Return (x, y) of the center of cell containing provided text 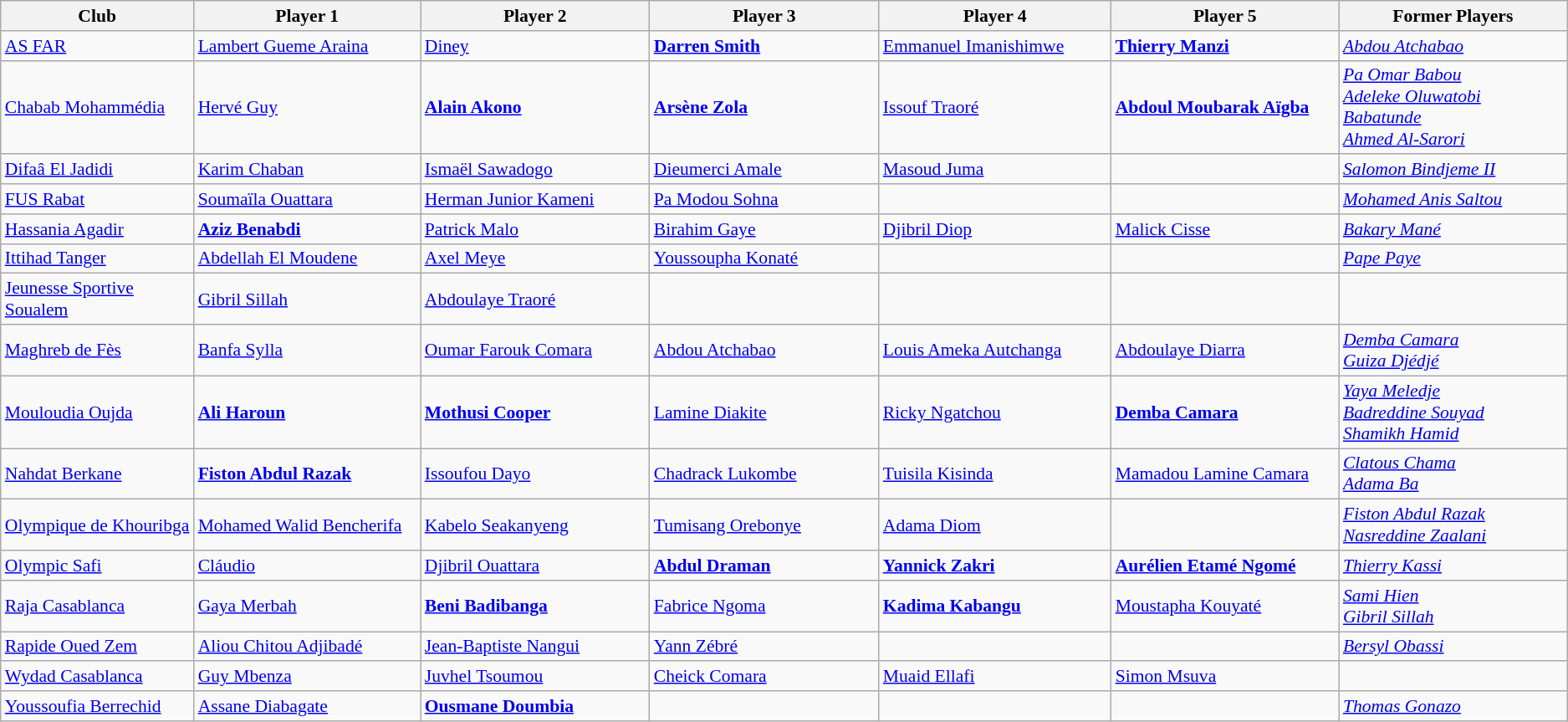
Gaya Merbah (308, 606)
Oumar Farouk Comara (535, 350)
Darren Smith (764, 46)
Abdoul Moubarak Aïgba (1225, 107)
Herman Junior Kameni (535, 199)
Bakary Mané (1453, 229)
Cláudio (308, 566)
Patrick Malo (535, 229)
Issoufou Dayo (535, 474)
Rapide Oued Zem (97, 647)
Alain Akono (535, 107)
Aurélien Etamé Ngomé (1225, 566)
Yannick Zakri (995, 566)
Beni Badibanga (535, 606)
Abdoulaye Traoré (535, 300)
Clatous Chama Adama Ba (1453, 474)
Bersyl Obassi (1453, 647)
FUS Rabat (97, 199)
Jeunesse Sportive Soualem (97, 300)
Mothusi Cooper (535, 412)
Difaâ El Jadidi (97, 170)
Yann Zébré (764, 647)
Thierry Manzi (1225, 46)
Dieumerci Amale (764, 170)
Issouf Traoré (995, 107)
AS FAR (97, 46)
Player 5 (1225, 16)
Ittihad Tanger (97, 259)
Club (97, 16)
Lamine Diakite (764, 412)
Muaid Ellafi (995, 677)
Pa Omar Babou Adeleke Oluwatobi Babatunde Ahmed Al-Sarori (1453, 107)
Mohamed Anis Saltou (1453, 199)
Louis Ameka Autchanga (995, 350)
Ricky Ngatchou (995, 412)
Birahim Gaye (764, 229)
Lambert Gueme Araina (308, 46)
Pape Paye (1453, 259)
Abdellah El Moudene (308, 259)
Gibril Sillah (308, 300)
Masoud Juma (995, 170)
Pa Modou Sohna (764, 199)
Adama Diom (995, 525)
Youssoupha Konaté (764, 259)
Thierry Kassi (1453, 566)
Moustapha Kouyaté (1225, 606)
Malick Cisse (1225, 229)
Ali Haroun (308, 412)
Former Players (1453, 16)
Salomon Bindjeme II (1453, 170)
Axel Meye (535, 259)
Jean-Baptiste Nangui (535, 647)
Mohamed Walid Bencherifa (308, 525)
Aliou Chitou Adjibadé (308, 647)
Mamadou Lamine Camara (1225, 474)
Guy Mbenza (308, 677)
Abdoulaye Diarra (1225, 350)
Kadima Kabangu (995, 606)
Olympique de Khouribga (97, 525)
Chabab Mohammédia (97, 107)
Hervé Guy (308, 107)
Juvhel Tsoumou (535, 677)
Aziz Benabdi (308, 229)
Youssoufia Berrechid (97, 706)
Fabrice Ngoma (764, 606)
Tumisang Orebonye (764, 525)
Arsène Zola (764, 107)
Ousmane Doumbia (535, 706)
Player 1 (308, 16)
Kabelo Seakanyeng (535, 525)
Djibril Diop (995, 229)
Assane Diabagate (308, 706)
Emmanuel Imanishimwe (995, 46)
Simon Msuva (1225, 677)
Chadrack Lukombe (764, 474)
Olympic Safi (97, 566)
Abdul Draman (764, 566)
Hassania Agadir (97, 229)
Player 2 (535, 16)
Player 4 (995, 16)
Djibril Ouattara (535, 566)
Thomas Gonazo (1453, 706)
Fiston Abdul Razak Nasreddine Zaalani (1453, 525)
Ismaël Sawadogo (535, 170)
Diney (535, 46)
Tuisila Kisinda (995, 474)
Karim Chaban (308, 170)
Wydad Casablanca (97, 677)
Soumaïla Ouattara (308, 199)
Banfa Sylla (308, 350)
Yaya Meledje Badreddine Souyad Shamikh Hamid (1453, 412)
Cheick Comara (764, 677)
Sami Hien Gibril Sillah (1453, 606)
Fiston Abdul Razak (308, 474)
Mouloudia Oujda (97, 412)
Nahdat Berkane (97, 474)
Player 3 (764, 16)
Maghreb de Fès (97, 350)
Demba Camara (1225, 412)
Demba Camara Guiza Djédjé (1453, 350)
Raja Casablanca (97, 606)
